Search for the cell housing the specified text and yield its (x, y) center coordinate. 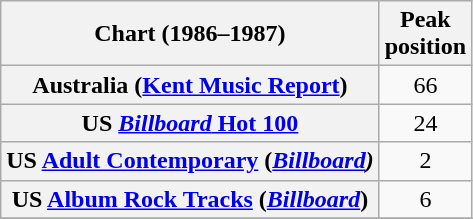
24 (425, 123)
US Album Rock Tracks (Billboard) (190, 199)
US Adult Contemporary (Billboard) (190, 161)
Chart (1986–1987) (190, 34)
2 (425, 161)
66 (425, 85)
US Billboard Hot 100 (190, 123)
Australia (Kent Music Report) (190, 85)
Peakposition (425, 34)
6 (425, 199)
